Find where the given text appears and provide that cell's center as (x, y) coordinate. 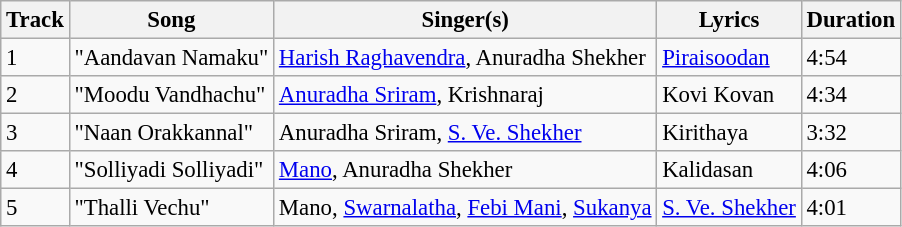
Singer(s) (466, 20)
Lyrics (729, 20)
Piraisoodan (729, 58)
4:06 (850, 170)
"Naan Orakkannal" (171, 133)
1 (35, 58)
4:34 (850, 95)
Kalidasan (729, 170)
Duration (850, 20)
"Thalli Vechu" (171, 208)
Harish Raghavendra, Anuradha Shekher (466, 58)
Anuradha Sriram, S. Ve. Shekher (466, 133)
Track (35, 20)
4:01 (850, 208)
"Solliyadi Solliyadi" (171, 170)
3:32 (850, 133)
Kovi Kovan (729, 95)
4 (35, 170)
3 (35, 133)
"Aandavan Namaku" (171, 58)
4:54 (850, 58)
Song (171, 20)
Mano, Swarnalatha, Febi Mani, Sukanya (466, 208)
S. Ve. Shekher (729, 208)
Kirithaya (729, 133)
5 (35, 208)
Anuradha Sriram, Krishnaraj (466, 95)
"Moodu Vandhachu" (171, 95)
Mano, Anuradha Shekher (466, 170)
2 (35, 95)
